Capture the cell that displays the provided text and extract its [x, y] central coordinate. 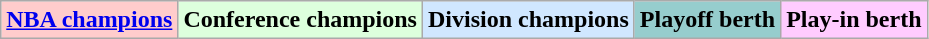
Division champions [528, 20]
Play-in berth [854, 20]
Conference champions [300, 20]
Playoff berth [707, 20]
NBA champions [90, 20]
